Return the (X, Y) coordinate for the center point of the cell that contains the specified text.  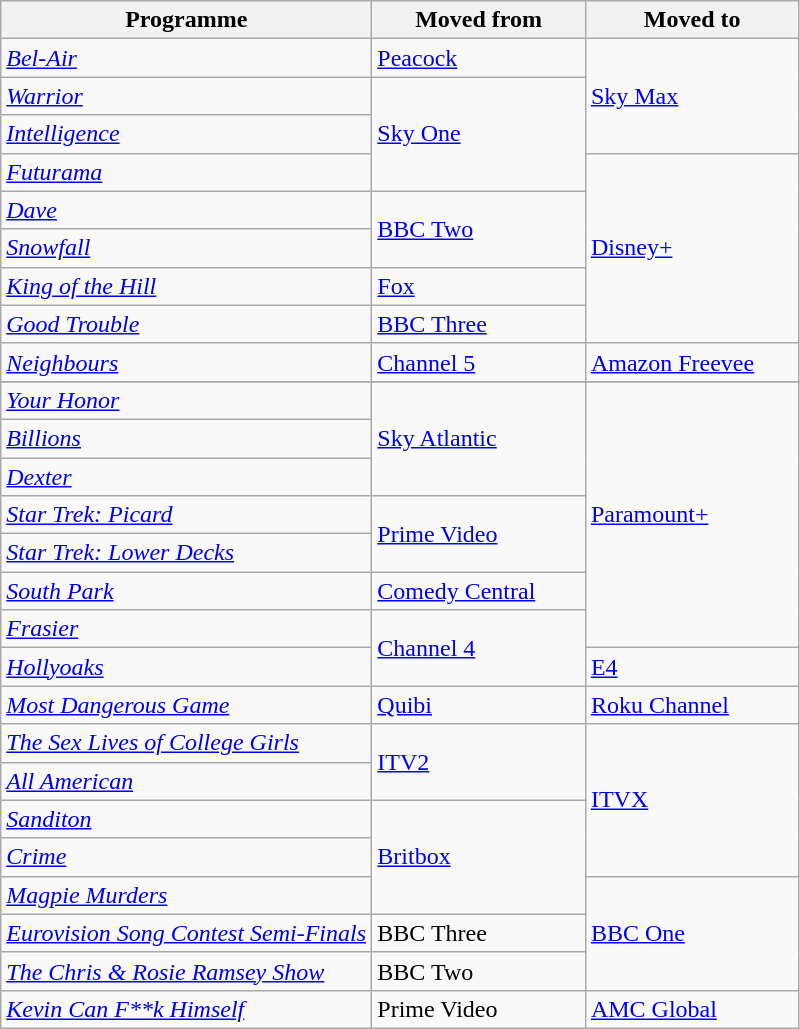
Warrior (186, 96)
Star Trek: Lower Decks (186, 553)
Your Honor (186, 400)
Hollyoaks (186, 667)
Crime (186, 857)
Neighbours (186, 362)
Amazon Freevee (692, 362)
BBC One (692, 933)
Paramount+ (692, 514)
Dexter (186, 477)
Sanditon (186, 819)
Britbox (479, 857)
The Sex Lives of College Girls (186, 743)
Bel-Air (186, 58)
Intelligence (186, 134)
Programme (186, 20)
Roku Channel (692, 705)
The Chris & Rosie Ramsey Show (186, 971)
Moved to (692, 20)
ITV2 (479, 762)
Dave (186, 210)
Frasier (186, 629)
Channel 4 (479, 648)
Sky Max (692, 96)
Sky Atlantic (479, 438)
Futurama (186, 172)
E4 (692, 667)
Snowfall (186, 248)
Magpie Murders (186, 895)
Billions (186, 438)
Good Trouble (186, 324)
South Park (186, 591)
King of the Hill (186, 286)
AMC Global (692, 1009)
Peacock (479, 58)
Star Trek: Picard (186, 515)
Most Dangerous Game (186, 705)
All American (186, 781)
Kevin Can F**k Himself (186, 1009)
Eurovision Song Contest Semi-Finals (186, 933)
Disney+ (692, 248)
Quibi (479, 705)
Fox (479, 286)
Comedy Central (479, 591)
Moved from (479, 20)
Sky One (479, 134)
Channel 5 (479, 362)
ITVX (692, 800)
